Extract the [X, Y] coordinate from the center of the cell holding the provided text.  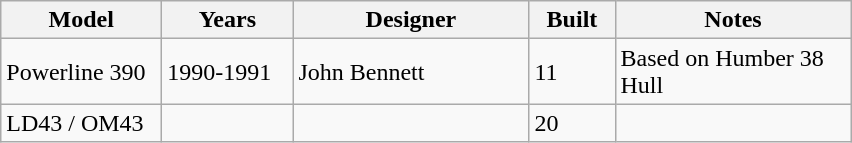
Notes [733, 20]
20 [572, 123]
LD43 / OM43 [82, 123]
Designer [411, 20]
Years [228, 20]
Built [572, 20]
Model [82, 20]
John Bennett [411, 72]
1990-1991 [228, 72]
11 [572, 72]
Based on Humber 38 Hull [733, 72]
Powerline 390 [82, 72]
